Provide the (X, Y) coordinate of the cell's center where the given text is located.  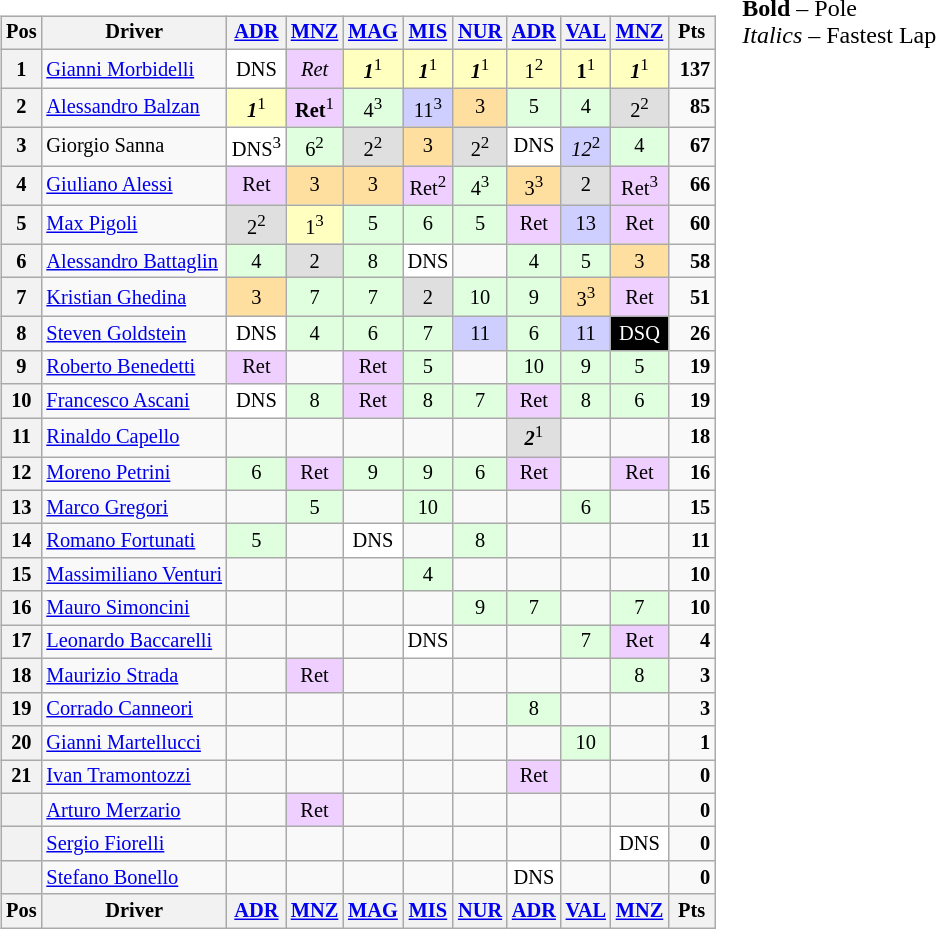
Gianni Morbidelli (134, 68)
113 (428, 108)
Steven Goldstein (134, 334)
60 (692, 224)
Kristian Ghedina (134, 298)
Romano Fortunati (134, 541)
Roberto Benedetti (134, 367)
Ivan Tramontozzi (134, 777)
122 (586, 146)
Rinaldo Capello (134, 438)
Leonardo Baccarelli (134, 642)
Max Pigoli (134, 224)
Ret2 (428, 186)
Massimiliano Venturi (134, 575)
Maurizio Strada (134, 676)
Sergio Fiorelli (134, 844)
51 (692, 298)
Alessandro Battaglin (134, 261)
Ret3 (640, 186)
Marco Gregori (134, 507)
Stefano Bonello (134, 877)
17 (21, 642)
Arturo Merzario (134, 810)
26 (692, 334)
20 (21, 743)
DNS3 (256, 146)
14 (21, 541)
Moreno Petrini (134, 474)
85 (692, 108)
Corrado Canneori (134, 709)
Giorgio Sanna (134, 146)
66 (692, 186)
Giuliano Alessi (134, 186)
Gianni Martellucci (134, 743)
Alessandro Balzan (134, 108)
DSQ (640, 334)
67 (692, 146)
62 (314, 146)
137 (692, 68)
Mauro Simoncini (134, 608)
Ret1 (314, 108)
Francesco Ascani (134, 401)
58 (692, 261)
